Identify which cell holds the provided text, then report its [x, y] central coordinate. 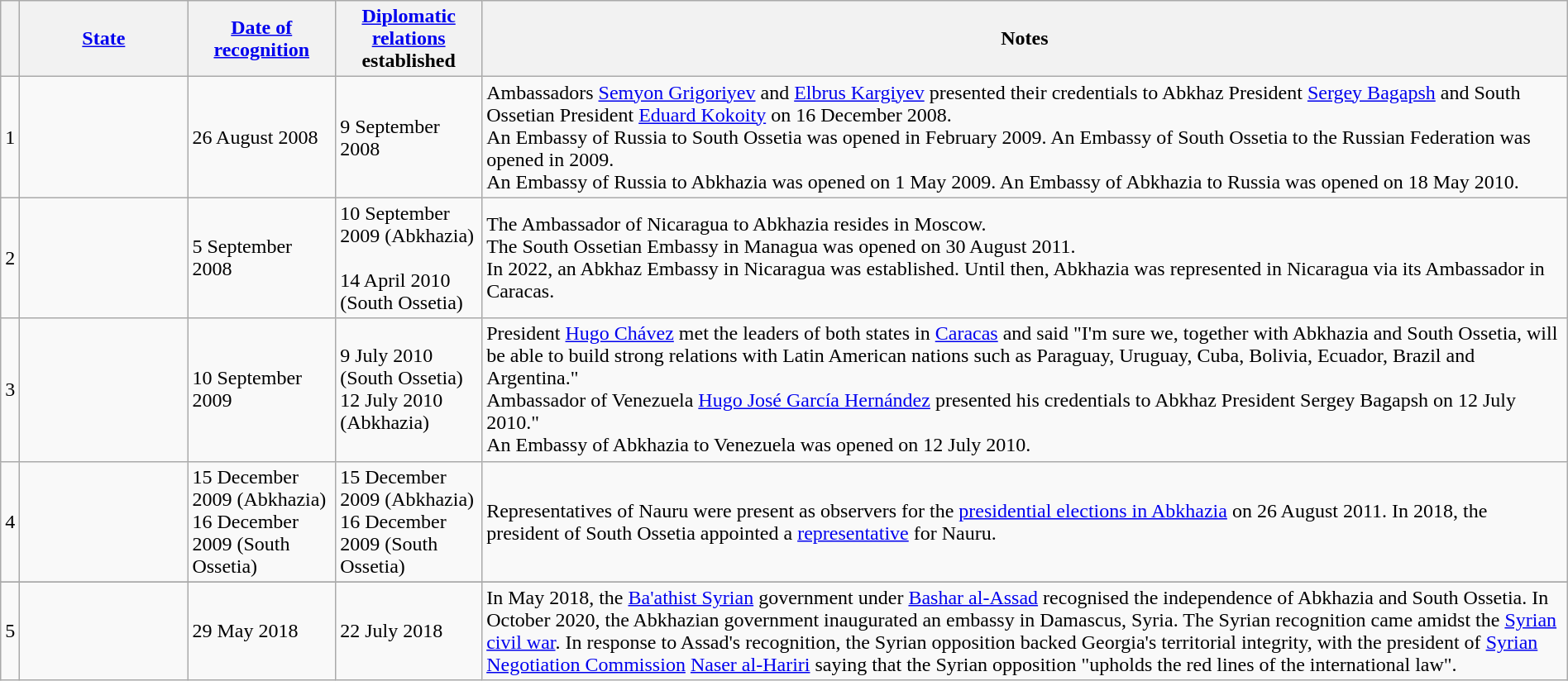
State [104, 39]
Notes [1025, 39]
10 September 2009 [261, 390]
5 [10, 631]
2 [10, 258]
29 May 2018 [261, 631]
1 [10, 137]
10 September 2009 (Abkhazia) 14 April 2010 (South Ossetia) [409, 258]
9 September 2008 [409, 137]
4 [10, 521]
Date of recognition [261, 39]
22 July 2018 [409, 631]
Diplomatic relations established [409, 39]
26 August 2008 [261, 137]
5 September 2008 [261, 258]
3 [10, 390]
9 July 2010 (South Ossetia)12 July 2010 (Abkhazia) [409, 390]
